Find where the given text appears and provide that cell's center as [X, Y] coordinate. 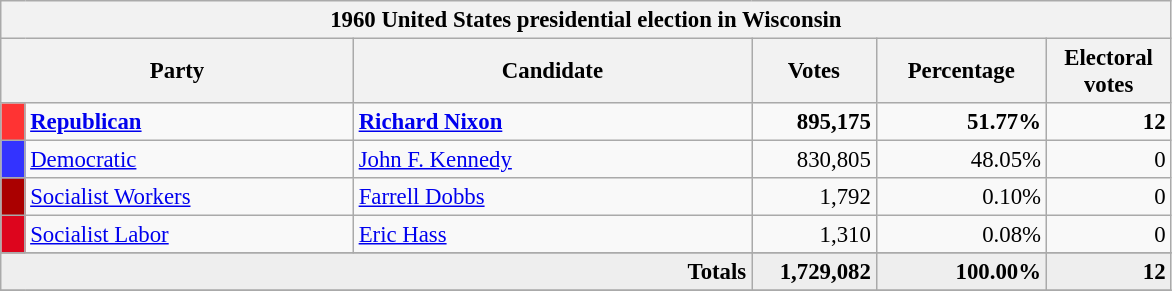
Richard Nixon [552, 122]
Democratic [189, 160]
Farrell Dobbs [552, 197]
Electoral votes [1108, 72]
0.08% [961, 235]
Party [178, 72]
0.10% [961, 197]
Republican [189, 122]
895,175 [814, 122]
830,805 [814, 160]
1,310 [814, 235]
Candidate [552, 72]
1960 United States presidential election in Wisconsin [586, 20]
48.05% [961, 160]
Socialist Labor [189, 235]
Socialist Workers [189, 197]
Percentage [961, 72]
51.77% [961, 122]
12 [1108, 122]
John F. Kennedy [552, 160]
Votes [814, 72]
1,792 [814, 197]
Eric Hass [552, 235]
